Return the (X, Y) coordinate for the center point of the cell that contains the specified text.  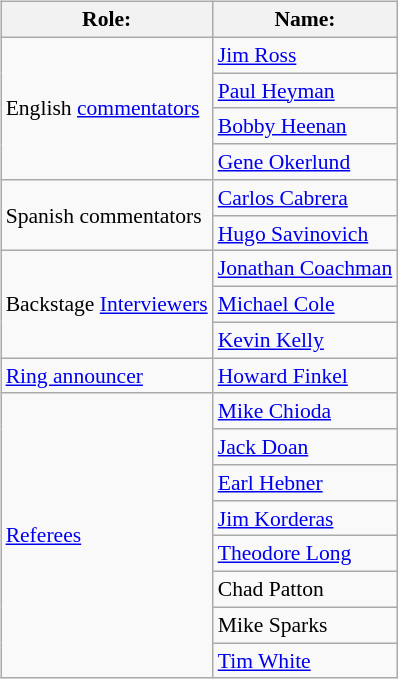
Name: (306, 20)
Jonathan Coachman (306, 269)
Bobby Heenan (306, 126)
Gene Okerlund (306, 162)
Role: (107, 20)
English commentators (107, 108)
Paul Heyman (306, 91)
Chad Patton (306, 590)
Mike Sparks (306, 625)
Howard Finkel (306, 376)
Tim White (306, 661)
Carlos Cabrera (306, 198)
Backstage Interviewers (107, 304)
Jack Doan (306, 447)
Earl Hebner (306, 483)
Spanish commentators (107, 216)
Jim Korderas (306, 518)
Kevin Kelly (306, 340)
Hugo Savinovich (306, 233)
Mike Chioda (306, 411)
Michael Cole (306, 305)
Jim Ross (306, 55)
Ring announcer (107, 376)
Referees (107, 536)
Theodore Long (306, 554)
